Capture the cell that displays the provided text and extract its [X, Y] central coordinate. 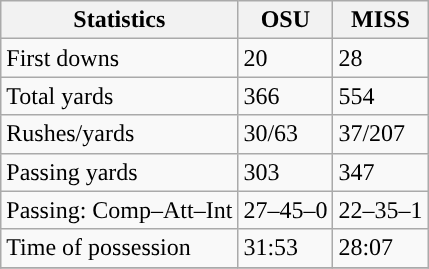
366 [286, 96]
Passing yards [120, 172]
OSU [286, 20]
27–45–0 [286, 210]
22–35–1 [380, 210]
Rushes/yards [120, 134]
28 [380, 58]
Passing: Comp–Att–Int [120, 210]
Total yards [120, 96]
554 [380, 96]
MISS [380, 20]
Time of possession [120, 248]
37/207 [380, 134]
Statistics [120, 20]
First downs [120, 58]
347 [380, 172]
28:07 [380, 248]
303 [286, 172]
30/63 [286, 134]
20 [286, 58]
31:53 [286, 248]
